Extract the (X, Y) coordinate from the center of the cell holding the provided text.  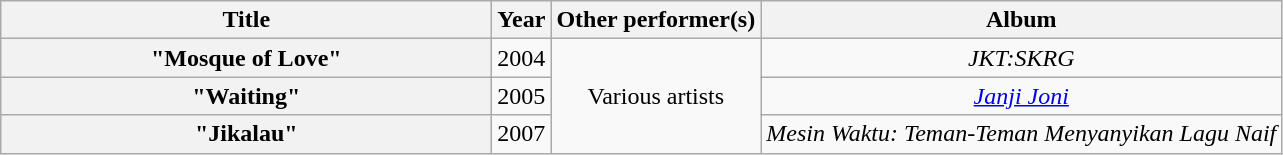
"Jikalau" (246, 134)
Mesin Waktu: Teman-Teman Menyanyikan Lagu Naif (1022, 134)
Title (246, 20)
JKT:SKRG (1022, 58)
Other performer(s) (656, 20)
Album (1022, 20)
2007 (522, 134)
Janji Joni (1022, 96)
2005 (522, 96)
"Waiting" (246, 96)
Year (522, 20)
2004 (522, 58)
"Mosque of Love" (246, 58)
Various artists (656, 96)
